For the text-containing cell, return its midpoint in (x, y) coordinate format. 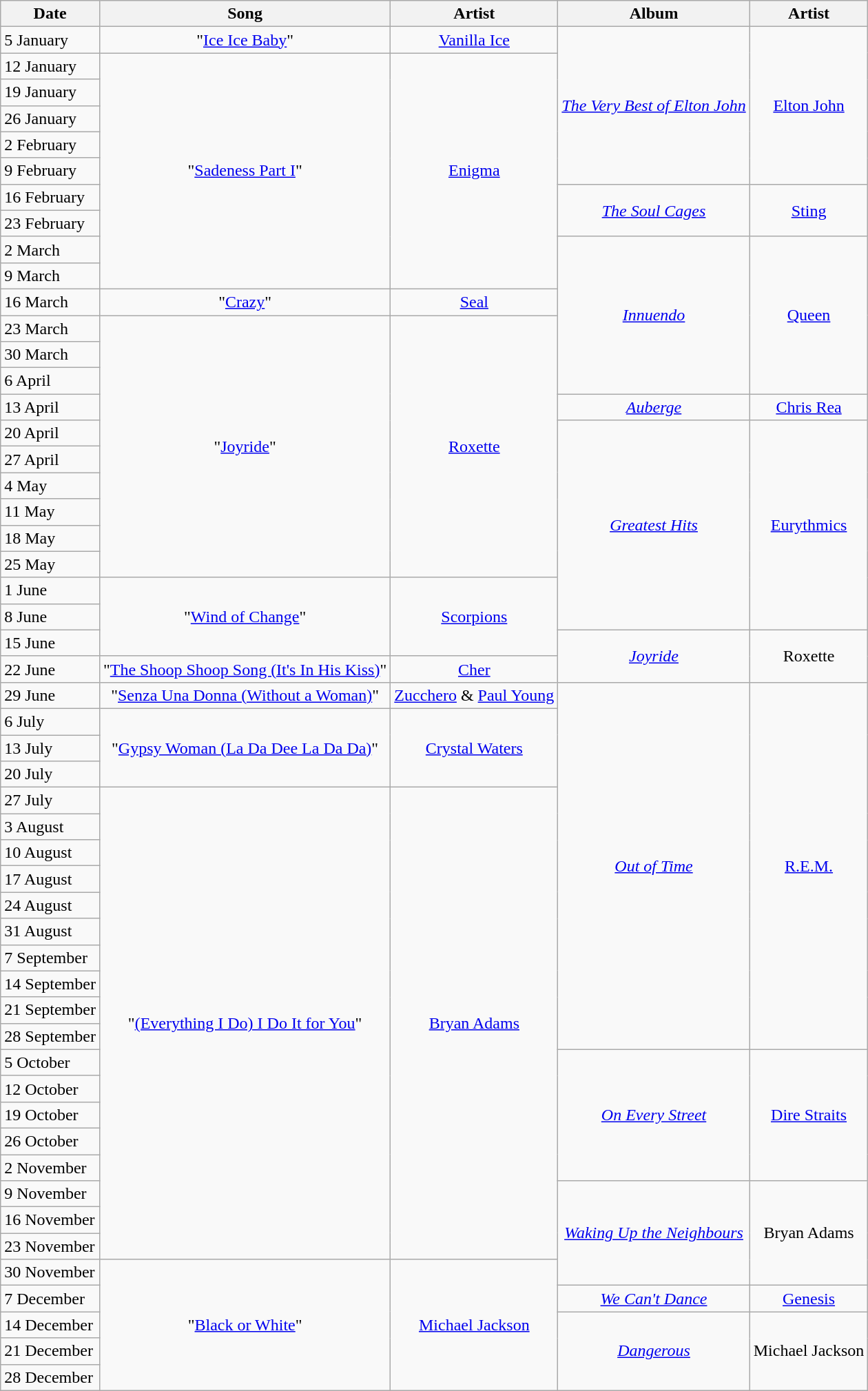
Queen (809, 315)
Crystal Waters (474, 748)
Dangerous (654, 1351)
8 June (50, 617)
6 July (50, 721)
Greatest Hits (654, 525)
12 October (50, 1089)
26 October (50, 1141)
Out of Time (654, 865)
19 January (50, 92)
16 February (50, 197)
9 November (50, 1194)
11 May (50, 512)
31 August (50, 931)
24 August (50, 905)
Song (245, 14)
"Crazy" (245, 302)
26 January (50, 119)
21 December (50, 1351)
Joyride (654, 656)
20 April (50, 433)
"The Shoop Shoop Song (It's In His Kiss)" (245, 669)
17 August (50, 879)
On Every Street (654, 1115)
Eurythmics (809, 525)
22 June (50, 669)
13 July (50, 748)
21 September (50, 1010)
9 March (50, 276)
The Soul Cages (654, 210)
19 October (50, 1115)
Innuendo (654, 315)
The Very Best of Elton John (654, 105)
14 December (50, 1325)
7 December (50, 1299)
28 September (50, 1036)
"Senza Una Donna (Without a Woman)" (245, 695)
27 July (50, 801)
20 July (50, 774)
We Can't Dance (654, 1299)
12 January (50, 66)
6 April (50, 381)
Chris Rea (809, 407)
"Joyride" (245, 446)
4 May (50, 486)
1 June (50, 590)
2 November (50, 1168)
Elton John (809, 105)
9 February (50, 171)
30 March (50, 355)
2 February (50, 145)
Cher (474, 669)
13 April (50, 407)
"Wind of Change" (245, 617)
Vanilla Ice (474, 40)
7 September (50, 958)
Sting (809, 210)
10 August (50, 853)
Zucchero & Paul Young (474, 695)
Waking Up the Neighbours (654, 1233)
Scorpions (474, 617)
23 November (50, 1246)
Enigma (474, 171)
18 May (50, 538)
"(Everything I Do) I Do It for You" (245, 1024)
"Black or White" (245, 1325)
23 March (50, 329)
27 April (50, 460)
15 June (50, 643)
25 May (50, 564)
Album (654, 14)
5 January (50, 40)
Seal (474, 302)
2 March (50, 249)
23 February (50, 223)
Genesis (809, 1299)
R.E.M. (809, 865)
16 November (50, 1220)
"Sadeness Part I" (245, 171)
Date (50, 14)
"Ice Ice Baby" (245, 40)
28 December (50, 1377)
16 March (50, 302)
Auberge (654, 407)
5 October (50, 1062)
Dire Straits (809, 1115)
"Gypsy Woman (La Da Dee La Da Da)" (245, 748)
29 June (50, 695)
30 November (50, 1272)
14 September (50, 984)
3 August (50, 827)
